Output the (x, y) coordinate of the center of the cell containing the given text.  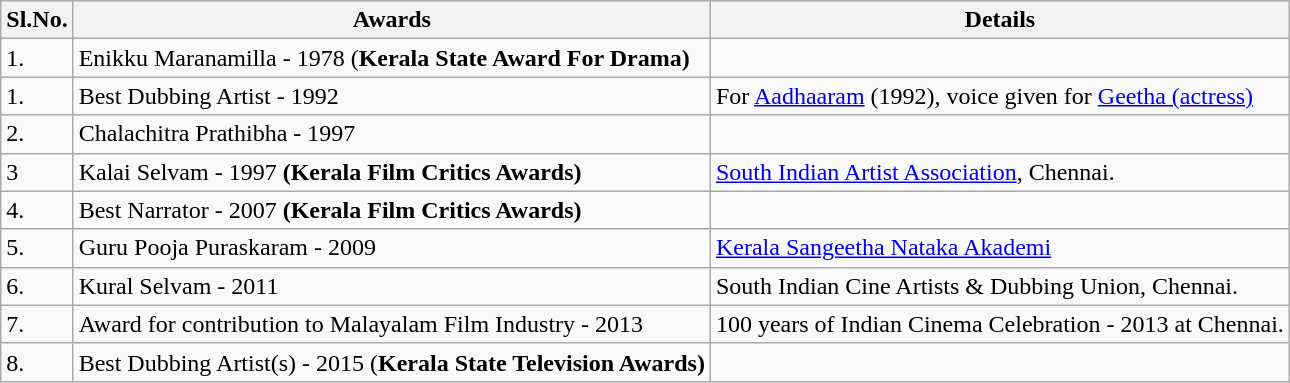
Awards (392, 20)
South Indian Cine Artists & Dubbing Union, Chennai. (1000, 286)
5. (37, 248)
South Indian Artist Association, Chennai. (1000, 172)
Chalachitra Prathibha - 1997 (392, 134)
7. (37, 324)
Kalai Selvam - 1997 (Kerala Film Critics Awards) (392, 172)
Enikku Maranamilla - 1978 (Kerala State Award For Drama) (392, 58)
Guru Pooja Puraskaram - 2009 (392, 248)
Best Dubbing Artist - 1992 (392, 96)
Best Narrator - 2007 (Kerala Film Critics Awards) (392, 210)
6. (37, 286)
4. (37, 210)
2. (37, 134)
Kerala Sangeetha Nataka Akademi (1000, 248)
Kural Selvam - 2011 (392, 286)
100 years of Indian Cinema Celebration - 2013 at Chennai. (1000, 324)
For Aadhaaram (1992), voice given for Geetha (actress) (1000, 96)
Award for contribution to Malayalam Film Industry - 2013 (392, 324)
Sl.No. (37, 20)
Best Dubbing Artist(s) - 2015 (Kerala State Television Awards) (392, 362)
8. (37, 362)
3 (37, 172)
Details (1000, 20)
